Provide the [x, y] coordinate of the cell's center where the given text is located.  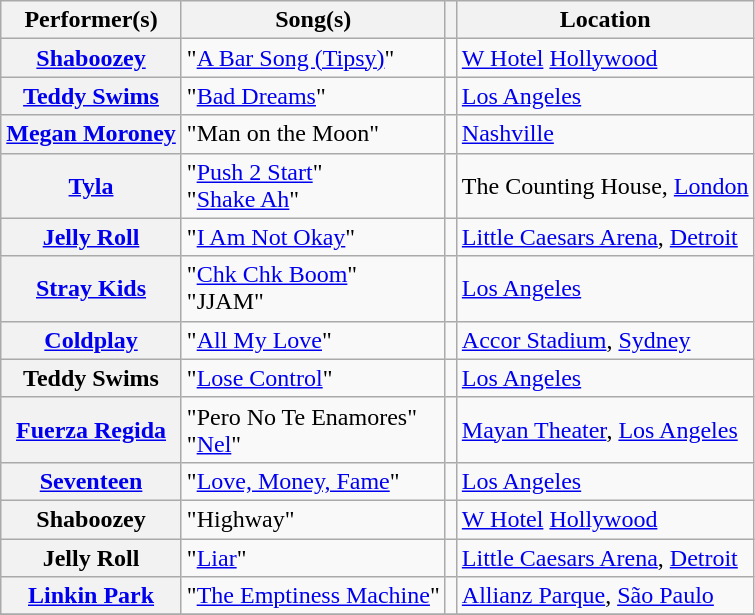
Seventeen [92, 481]
Location [605, 20]
"Liar" [313, 557]
Song(s) [313, 20]
"I Am Not Okay" [313, 237]
Performer(s) [92, 20]
"Pero No Te Enamores" "Nel" [313, 430]
Allianz Parque, São Paulo [605, 596]
"Push 2 Start" "Shake Ah" [313, 186]
"All My Love" [313, 340]
Coldplay [92, 340]
"The Emptiness Machine" [313, 596]
Mayan Theater, Los Angeles [605, 430]
Fuerza Regida [92, 430]
Tyla [92, 186]
Nashville [605, 134]
Accor Stadium, Sydney [605, 340]
"Chk Chk Boom" "JJAM" [313, 288]
Megan Moroney [92, 134]
Linkin Park [92, 596]
"Highway" [313, 519]
"Lose Control" [313, 378]
"Love, Money, Fame" [313, 481]
Stray Kids [92, 288]
"Man on the Moon" [313, 134]
"Bad Dreams" [313, 96]
"A Bar Song (Tipsy)" [313, 58]
The Counting House, London [605, 186]
